Extract the (X, Y) coordinate from the center of the cell holding the provided text.  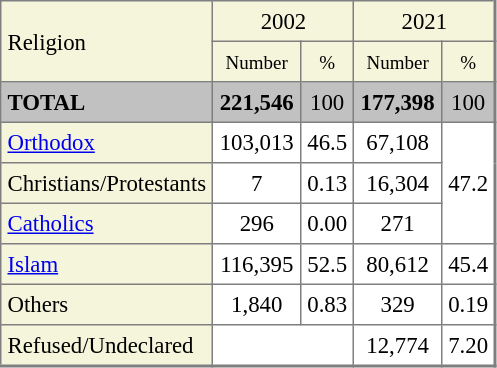
Religion (107, 42)
16,304 (398, 183)
46.5 (326, 142)
Orthodox (107, 142)
329 (398, 304)
103,013 (257, 142)
67,108 (398, 142)
47.2 (468, 183)
271 (398, 223)
296 (257, 223)
80,612 (398, 264)
177,398 (398, 102)
12,774 (398, 346)
Islam (107, 264)
Others (107, 304)
2002 (284, 21)
2021 (425, 21)
Catholics (107, 223)
7.20 (468, 346)
0.00 (326, 223)
Christians/Protestants (107, 183)
TOTAL (107, 102)
116,395 (257, 264)
221,546 (257, 102)
52.5 (326, 264)
1,840 (257, 304)
0.83 (326, 304)
45.4 (468, 264)
0.19 (468, 304)
Refused/Undeclared (107, 346)
0.13 (326, 183)
7 (257, 183)
